Provide the (x, y) coordinate of the cell's center where the given text is located.  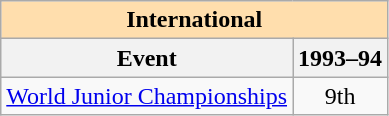
International (194, 20)
Event (147, 58)
1993–94 (340, 58)
World Junior Championships (147, 96)
9th (340, 96)
